Return [X, Y] of the center of cell containing provided text 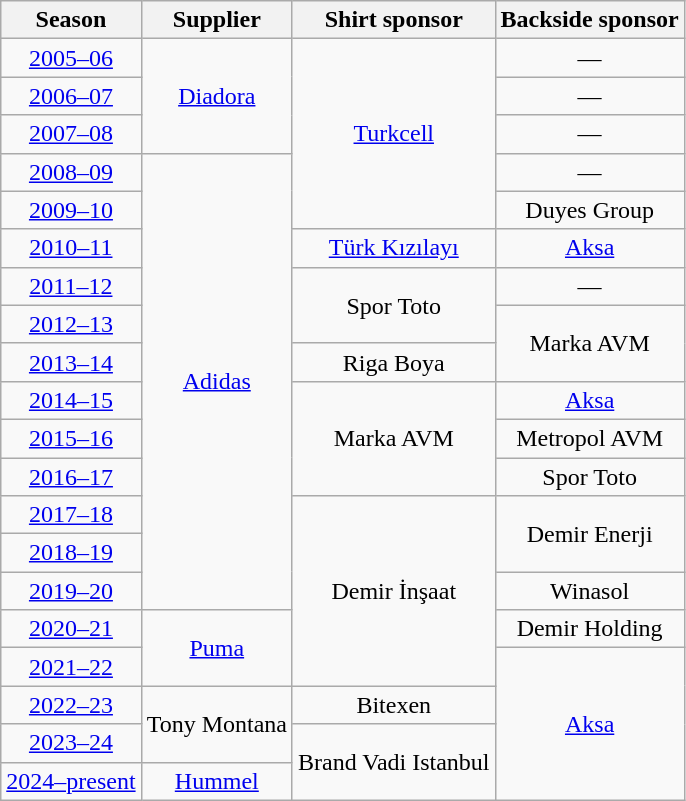
2009–10 [71, 210]
2005–06 [71, 58]
Tony Montana [216, 724]
Brand Vadi Istanbul [394, 762]
Supplier [216, 20]
Shirt sponsor [394, 20]
2019–20 [71, 591]
2015–16 [71, 438]
2022–23 [71, 705]
2014–15 [71, 400]
2018–19 [71, 553]
Winasol [590, 591]
2016–17 [71, 477]
2013–14 [71, 362]
Riga Boya [394, 362]
Demir İnşaat [394, 591]
Türk Kızılayı [394, 248]
2024–present [71, 781]
Duyes Group [590, 210]
Puma [216, 648]
2006–07 [71, 96]
2008–09 [71, 172]
Metropol AVM [590, 438]
Bitexen [394, 705]
Season [71, 20]
2023–24 [71, 743]
2017–18 [71, 515]
2021–22 [71, 667]
Hummel [216, 781]
Adidas [216, 382]
Demir Enerji [590, 534]
2011–12 [71, 286]
2020–21 [71, 629]
Demir Holding [590, 629]
Turkcell [394, 134]
2012–13 [71, 324]
Backside sponsor [590, 20]
2007–08 [71, 134]
2010–11 [71, 248]
Diadora [216, 96]
